Determine the [x, y] coordinate at the center of the cell enclosing the given text.  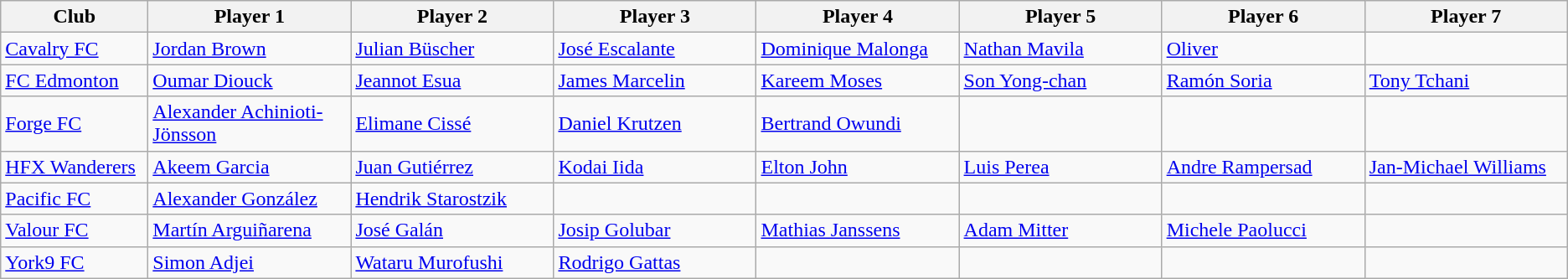
Juan Gutiérrez [452, 167]
Tony Tchani [1466, 80]
Nathan Mavila [1060, 49]
Simon Adjei [250, 262]
Bertrand Owundi [858, 124]
Player 3 [655, 17]
Daniel Krutzen [655, 124]
Valour FC [75, 230]
José Escalante [655, 49]
Player 2 [452, 17]
Oumar Diouck [250, 80]
Kareem Moses [858, 80]
Alexander González [250, 199]
Pacific FC [75, 199]
Player 5 [1060, 17]
FC Edmonton [75, 80]
Jeannot Esua [452, 80]
Hendrik Starostzik [452, 199]
HFX Wanderers [75, 167]
Elton John [858, 167]
James Marcelin [655, 80]
Kodai Iida [655, 167]
Cavalry FC [75, 49]
York9 FC [75, 262]
Andre Rampersad [1263, 167]
Josip Golubar [655, 230]
Rodrigo Gattas [655, 262]
Club [75, 17]
Julian Büscher [452, 49]
José Galán [452, 230]
Mathias Janssens [858, 230]
Michele Paolucci [1263, 230]
Player 7 [1466, 17]
Forge FC [75, 124]
Player 6 [1263, 17]
Player 1 [250, 17]
Son Yong-chan [1060, 80]
Jan-Michael Williams [1466, 167]
Alexander Achinioti-Jönsson [250, 124]
Martín Arguiñarena [250, 230]
Oliver [1263, 49]
Dominique Malonga [858, 49]
Jordan Brown [250, 49]
Luis Perea [1060, 167]
Elimane Cissé [452, 124]
Akeem Garcia [250, 167]
Adam Mitter [1060, 230]
Wataru Murofushi [452, 262]
Player 4 [858, 17]
Ramón Soria [1263, 80]
